Detect which cell encompasses the target text, then output its [x, y] center coordinate. 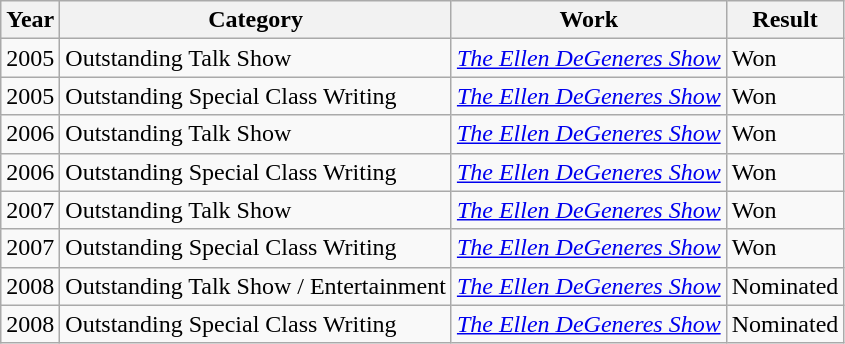
Outstanding Talk Show / Entertainment [256, 286]
Work [588, 20]
Year [30, 20]
Result [785, 20]
Category [256, 20]
